Pinpoint the cell where the given text exists, returning its (x, y) midpoint coordinate. 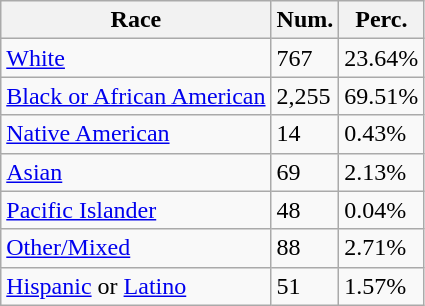
51 (305, 286)
767 (305, 58)
48 (305, 210)
88 (305, 248)
69.51% (382, 96)
Other/Mixed (136, 248)
14 (305, 134)
23.64% (382, 58)
2,255 (305, 96)
Perc. (382, 20)
2.71% (382, 248)
Pacific Islander (136, 210)
Race (136, 20)
White (136, 58)
Hispanic or Latino (136, 286)
69 (305, 172)
Black or African American (136, 96)
0.43% (382, 134)
Native American (136, 134)
1.57% (382, 286)
2.13% (382, 172)
0.04% (382, 210)
Asian (136, 172)
Num. (305, 20)
